Return the (x, y) coordinate for the center point of the cell that contains the specified text.  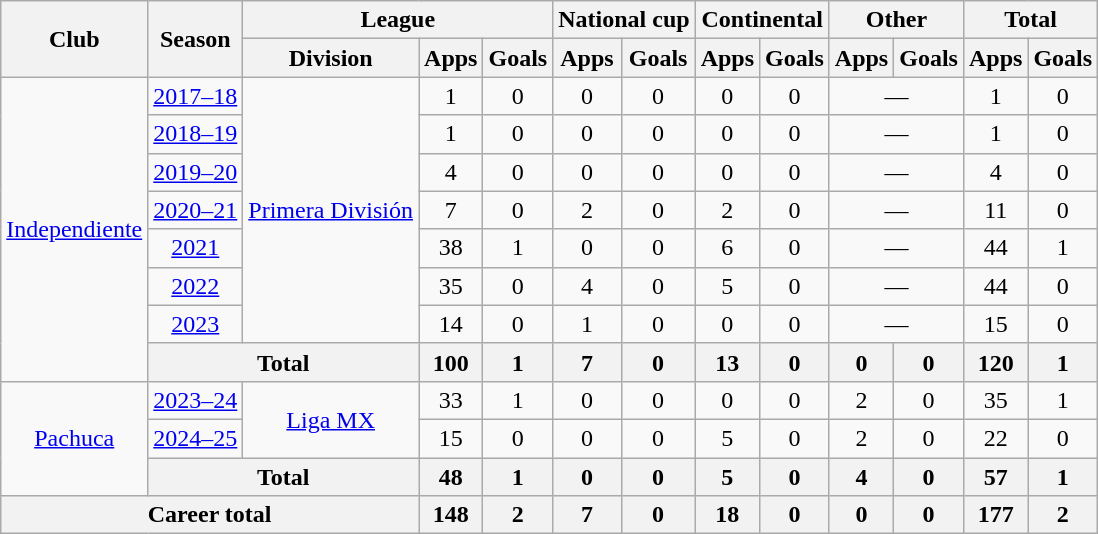
2023 (196, 324)
148 (451, 515)
18 (727, 515)
177 (995, 515)
14 (451, 324)
Independiente (74, 229)
2022 (196, 286)
League (398, 20)
Career total (210, 515)
Division (331, 58)
Primera División (331, 210)
57 (995, 477)
Season (196, 39)
2023–24 (196, 400)
120 (995, 362)
2018–19 (196, 134)
Liga MX (331, 419)
38 (451, 248)
100 (451, 362)
Other (896, 20)
48 (451, 477)
Pachuca (74, 438)
2021 (196, 248)
National cup (624, 20)
33 (451, 400)
Continental (762, 20)
2024–25 (196, 438)
13 (727, 362)
11 (995, 210)
6 (727, 248)
2020–21 (196, 210)
2017–18 (196, 96)
Club (74, 39)
2019–20 (196, 172)
22 (995, 438)
